Locate the cell with the specified text and output its [X, Y] center coordinate. 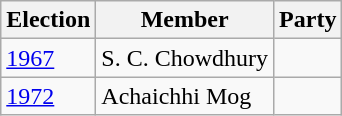
1967 [48, 58]
Achaichhi Mog [185, 96]
Election [48, 20]
Party [308, 20]
S. C. Chowdhury [185, 58]
Member [185, 20]
1972 [48, 96]
